Return the (x, y) coordinate for the center point of the cell that contains the specified text.  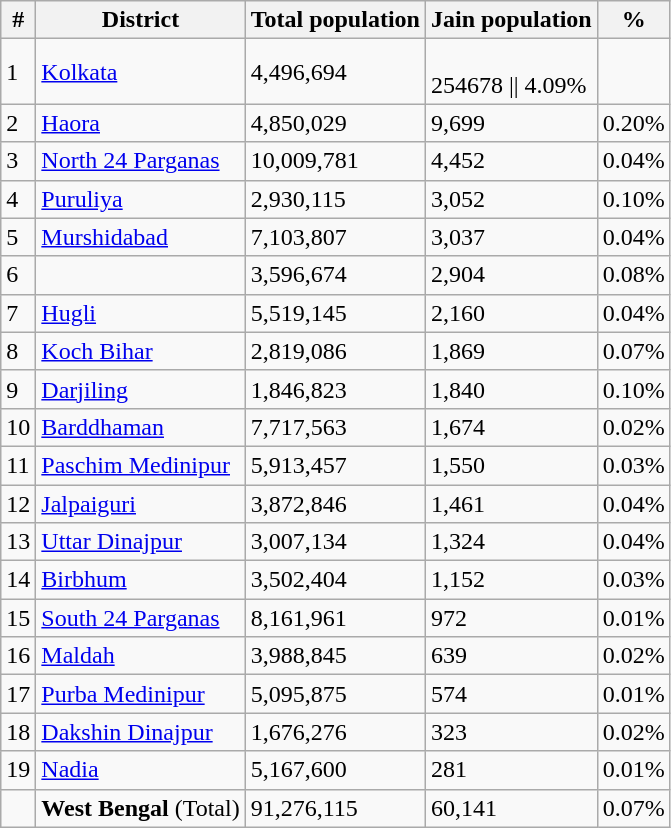
Jalpaiguri (140, 503)
4,850,029 (335, 123)
0.08% (634, 275)
91,276,115 (335, 808)
1,840 (511, 389)
3,502,404 (335, 580)
15 (18, 618)
1,550 (511, 465)
4 (18, 199)
17 (18, 694)
8,161,961 (335, 618)
13 (18, 542)
5,167,600 (335, 770)
2,930,115 (335, 199)
Puruliya (140, 199)
Total population (335, 20)
1,461 (511, 503)
3,988,845 (335, 656)
Koch Bihar (140, 351)
60,141 (511, 808)
16 (18, 656)
639 (511, 656)
11 (18, 465)
North 24 Parganas (140, 161)
7 (18, 313)
9 (18, 389)
# (18, 20)
574 (511, 694)
8 (18, 351)
5,913,457 (335, 465)
4,452 (511, 161)
10,009,781 (335, 161)
South 24 Parganas (140, 618)
12 (18, 503)
3,872,846 (335, 503)
5 (18, 237)
Maldah (140, 656)
3,052 (511, 199)
2 (18, 123)
1 (18, 72)
Purba Medinipur (140, 694)
Darjiling (140, 389)
1,846,823 (335, 389)
0.20% (634, 123)
District (140, 20)
Jain population (511, 20)
3,037 (511, 237)
3,596,674 (335, 275)
Haora (140, 123)
Nadia (140, 770)
5,519,145 (335, 313)
2,819,086 (335, 351)
Murshidabad (140, 237)
1,324 (511, 542)
3 (18, 161)
Paschim Medinipur (140, 465)
2,160 (511, 313)
6 (18, 275)
323 (511, 732)
Hugli (140, 313)
4,496,694 (335, 72)
1,152 (511, 580)
Dakshin Dinajpur (140, 732)
19 (18, 770)
10 (18, 427)
972 (511, 618)
254678 || 4.09% (511, 72)
18 (18, 732)
Birbhum (140, 580)
1,869 (511, 351)
Kolkata (140, 72)
West Bengal (Total) (140, 808)
Barddhaman (140, 427)
% (634, 20)
1,674 (511, 427)
9,699 (511, 123)
Uttar Dinajpur (140, 542)
7,717,563 (335, 427)
281 (511, 770)
2,904 (511, 275)
14 (18, 580)
3,007,134 (335, 542)
1,676,276 (335, 732)
5,095,875 (335, 694)
7,103,807 (335, 237)
